Identify which cell holds the provided text, then report its (X, Y) central coordinate. 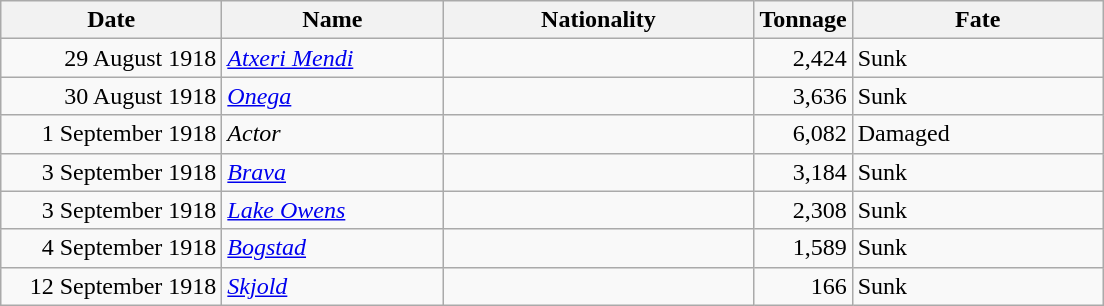
12 September 1918 (112, 286)
Brava (332, 172)
Name (332, 20)
1 September 1918 (112, 134)
Nationality (598, 20)
2,308 (803, 210)
1,589 (803, 248)
Skjold (332, 286)
3,636 (803, 96)
3,184 (803, 172)
Onega (332, 96)
Bogstad (332, 248)
Date (112, 20)
4 September 1918 (112, 248)
Fate (978, 20)
30 August 1918 (112, 96)
29 August 1918 (112, 58)
6,082 (803, 134)
Tonnage (803, 20)
2,424 (803, 58)
166 (803, 286)
Actor (332, 134)
Atxeri Mendi (332, 58)
Lake Owens (332, 210)
Damaged (978, 134)
